Locate the cell with the specified text and output its [x, y] center coordinate. 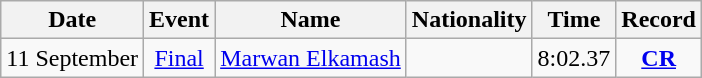
11 September [72, 58]
CR [659, 58]
8:02.37 [574, 58]
Final [180, 58]
Time [574, 20]
Record [659, 20]
Marwan Elkamash [311, 58]
Event [180, 20]
Name [311, 20]
Nationality [469, 20]
Date [72, 20]
